For the text-containing cell, return its midpoint in (x, y) coordinate format. 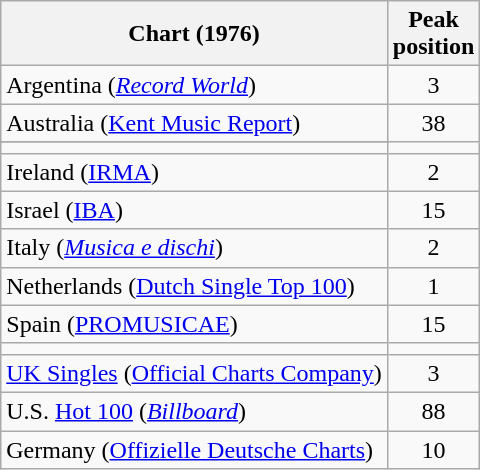
Israel (IBA) (194, 210)
UK Singles (Official Charts Company) (194, 373)
Ireland (IRMA) (194, 172)
Italy (Musica e dischi) (194, 248)
Argentina (Record World) (194, 85)
38 (433, 123)
88 (433, 411)
Peakposition (433, 34)
U.S. Hot 100 (Billboard) (194, 411)
Spain (PROMUSICAE) (194, 324)
Germany (Offizielle Deutsche Charts) (194, 449)
1 (433, 286)
Netherlands (Dutch Single Top 100) (194, 286)
10 (433, 449)
Chart (1976) (194, 34)
Australia (Kent Music Report) (194, 123)
